Scan for the cell matching the given text and deliver its (x, y) coordinate at center. 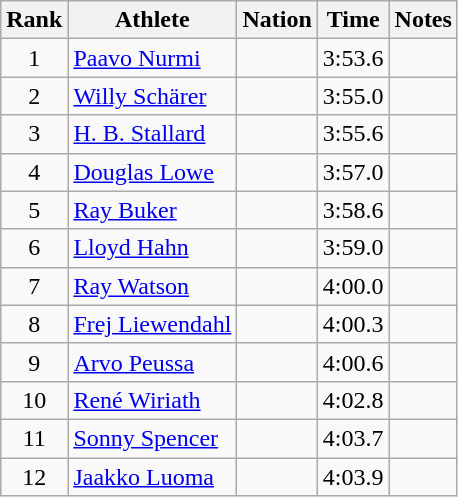
8 (34, 324)
3:59.0 (353, 248)
2 (34, 96)
Frej Liewendahl (152, 324)
4:02.8 (353, 400)
Paavo Nurmi (152, 58)
4:03.7 (353, 438)
3:53.6 (353, 58)
7 (34, 286)
Athlete (152, 20)
11 (34, 438)
Time (353, 20)
3:58.6 (353, 210)
Ray Watson (152, 286)
René Wiriath (152, 400)
4:00.3 (353, 324)
6 (34, 248)
Nation (277, 20)
Rank (34, 20)
3:57.0 (353, 172)
Sonny Spencer (152, 438)
5 (34, 210)
12 (34, 477)
Douglas Lowe (152, 172)
4 (34, 172)
H. B. Stallard (152, 134)
Ray Buker (152, 210)
4:00.6 (353, 362)
3:55.6 (353, 134)
10 (34, 400)
Jaakko Luoma (152, 477)
3 (34, 134)
4:03.9 (353, 477)
Lloyd Hahn (152, 248)
Arvo Peussa (152, 362)
1 (34, 58)
Willy Schärer (152, 96)
4:00.0 (353, 286)
3:55.0 (353, 96)
9 (34, 362)
Notes (423, 20)
